Detect which cell encompasses the target text, then output its (x, y) center coordinate. 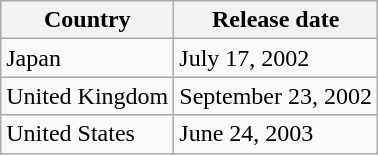
United States (88, 134)
June 24, 2003 (276, 134)
September 23, 2002 (276, 96)
July 17, 2002 (276, 58)
Country (88, 20)
Release date (276, 20)
Japan (88, 58)
United Kingdom (88, 96)
